From the cell containing the given text, extract its center point as [X, Y] coordinate. 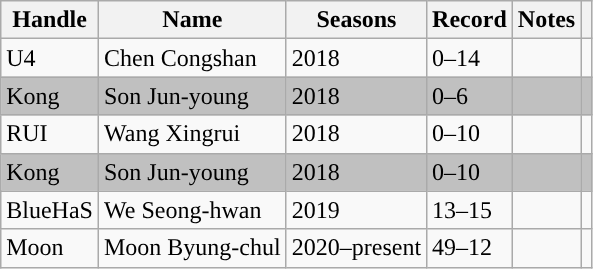
We Seong-hwan [192, 210]
Record [470, 20]
Seasons [356, 20]
2019 [356, 210]
13–15 [470, 210]
0–14 [470, 58]
Chen Congshan [192, 58]
Handle [50, 20]
0–6 [470, 96]
Moon [50, 248]
Name [192, 20]
Wang Xingrui [192, 134]
Moon Byung-chul [192, 248]
Notes [546, 20]
U4 [50, 58]
BlueHaS [50, 210]
RUI [50, 134]
49–12 [470, 248]
2020–present [356, 248]
